Output the [X, Y] coordinate of the center of the cell containing the given text.  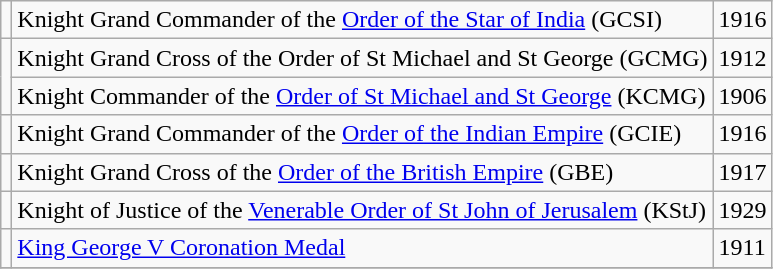
1911 [742, 248]
Knight Grand Cross of the Order of the British Empire (GBE) [362, 172]
1917 [742, 172]
Knight Commander of the Order of St Michael and St George (KCMG) [362, 96]
1906 [742, 96]
Knight Grand Cross of the Order of St Michael and St George (GCMG) [362, 58]
Knight of Justice of the Venerable Order of St John of Jerusalem (KStJ) [362, 210]
1912 [742, 58]
1929 [742, 210]
Knight Grand Commander of the Order of the Indian Empire (GCIE) [362, 134]
Knight Grand Commander of the Order of the Star of India (GCSI) [362, 20]
King George V Coronation Medal [362, 248]
